Find where the given text appears and provide that cell's center as (x, y) coordinate. 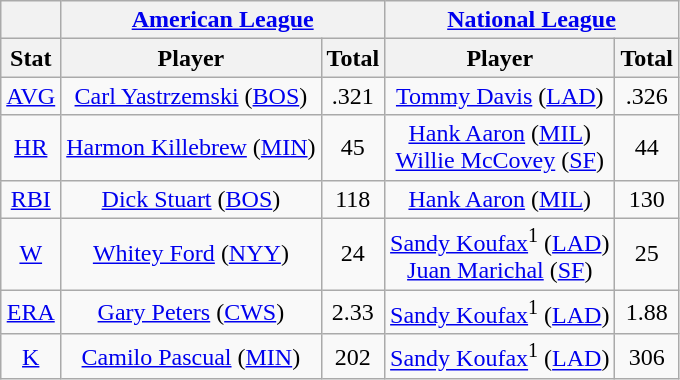
202 (353, 356)
ERA (31, 312)
44 (647, 148)
130 (647, 199)
Tommy Davis (LAD) (500, 96)
Camilo Pascual (MIN) (191, 356)
.321 (353, 96)
Sandy Koufax1 (LAD)Juan Marichal (SF) (500, 254)
Hank Aaron (MIL) (500, 199)
Whitey Ford (NYY) (191, 254)
24 (353, 254)
Stat (31, 58)
Hank Aaron (MIL)Willie McCovey (SF) (500, 148)
25 (647, 254)
W (31, 254)
AVG (31, 96)
2.33 (353, 312)
Harmon Killebrew (MIN) (191, 148)
American League (223, 20)
HR (31, 148)
K (31, 356)
306 (647, 356)
Gary Peters (CWS) (191, 312)
.326 (647, 96)
Dick Stuart (BOS) (191, 199)
118 (353, 199)
National League (532, 20)
45 (353, 148)
Carl Yastrzemski (BOS) (191, 96)
1.88 (647, 312)
RBI (31, 199)
